Identify which cell holds the provided text, then report its (X, Y) central coordinate. 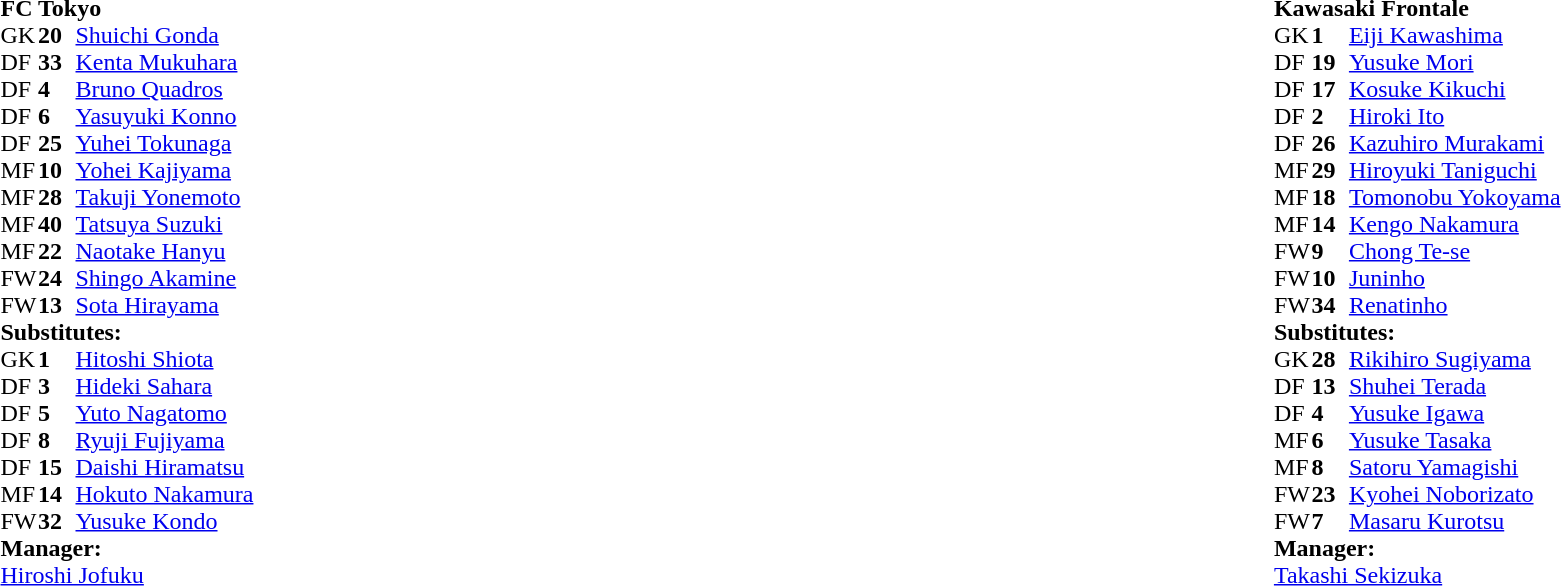
32 (57, 522)
Shuhei Terada (1455, 386)
Hokuto Nakamura (165, 494)
Kenta Mukuhara (165, 62)
Yuhei Tokunaga (165, 144)
34 (1330, 306)
Kosuke Kikuchi (1455, 90)
Satoru Yamagishi (1455, 468)
Shuichi Gonda (165, 36)
Yasuyuki Konno (165, 116)
Yusuke Mori (1455, 62)
Hitoshi Shiota (165, 360)
26 (1330, 144)
Yusuke Kondo (165, 522)
Eiji Kawashima (1455, 36)
29 (1330, 170)
Naotake Hanyu (165, 252)
Tomonobu Yokoyama (1455, 198)
Hiroki Ito (1455, 116)
Chong Te-se (1455, 252)
Daishi Hiramatsu (165, 468)
Yuto Nagatomo (165, 414)
Masaru Kurotsu (1455, 522)
Yusuke Igawa (1455, 414)
Renatinho (1455, 306)
Juninho (1455, 278)
Bruno Quadros (165, 90)
22 (57, 252)
Ryuji Fujiyama (165, 440)
23 (1330, 494)
3 (57, 386)
33 (57, 62)
Takuji Yonemoto (165, 198)
24 (57, 278)
15 (57, 468)
2 (1330, 116)
17 (1330, 90)
7 (1330, 522)
Tatsuya Suzuki (165, 224)
Rikihiro Sugiyama (1455, 360)
Shingo Akamine (165, 278)
Hideki Sahara (165, 386)
5 (57, 414)
Yusuke Tasaka (1455, 440)
25 (57, 144)
19 (1330, 62)
Kyohei Noborizato (1455, 494)
40 (57, 224)
20 (57, 36)
Kengo Nakamura (1455, 224)
9 (1330, 252)
Hiroyuki Taniguchi (1455, 170)
Sota Hirayama (165, 306)
Yohei Kajiyama (165, 170)
Kazuhiro Murakami (1455, 144)
18 (1330, 198)
